Detect which cell encompasses the target text, then output its [X, Y] center coordinate. 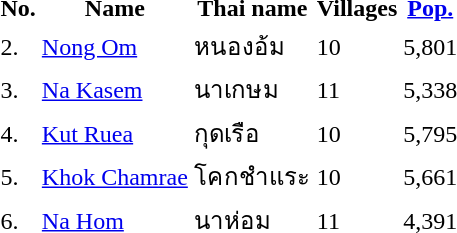
11 [356, 90]
นาเกษม [252, 90]
Na Kasem [114, 90]
Kut Ruea [114, 133]
Nong Om [114, 46]
หนองอ้ม [252, 46]
กุดเรือ [252, 133]
Khok Chamrae [114, 176]
โคกชำแระ [252, 176]
